Extract the [x, y] coordinate from the center of the cell holding the provided text.  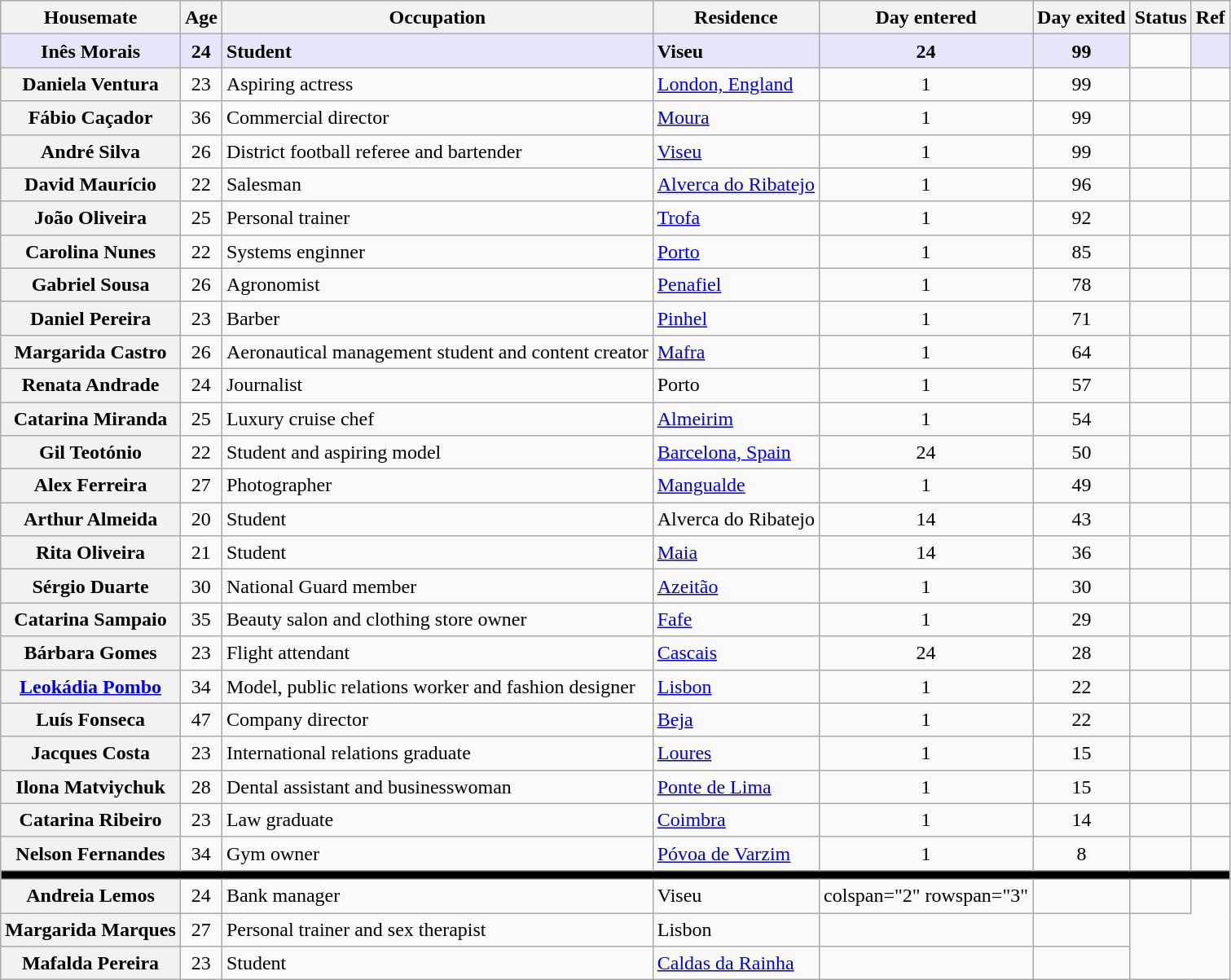
96 [1082, 184]
Aspiring actress [437, 85]
Mafra [736, 352]
Azeitão [736, 587]
Luís Fonseca [91, 720]
Ref [1211, 18]
Photographer [437, 486]
Systems enginner [437, 251]
85 [1082, 251]
Carolina Nunes [91, 251]
Catarina Ribeiro [91, 820]
Housemate [91, 18]
Póvoa de Varzim [736, 854]
Daniel Pereira [91, 318]
Day exited [1082, 18]
Beja [736, 720]
Margarida Marques [91, 929]
Ilona Matviychuk [91, 787]
Fafe [736, 619]
André Silva [91, 152]
Caldas da Rainha [736, 963]
92 [1082, 218]
Loures [736, 753]
50 [1082, 453]
Trofa [736, 218]
Leokádia Pombo [91, 686]
Status [1160, 18]
Daniela Ventura [91, 85]
Almeirim [736, 419]
21 [200, 552]
Coimbra [736, 820]
Fábio Caçador [91, 117]
Residence [736, 18]
35 [200, 619]
London, England [736, 85]
Student and aspiring model [437, 453]
Cascais [736, 653]
Barcelona, Spain [736, 453]
71 [1082, 318]
78 [1082, 285]
Rita Oliveira [91, 552]
Margarida Castro [91, 352]
Ponte de Lima [736, 787]
Journalist [437, 385]
Mafalda Pereira [91, 963]
National Guard member [437, 587]
Bank manager [437, 896]
Renata Andrade [91, 385]
District football referee and bartender [437, 152]
Dental assistant and businesswoman [437, 787]
Sérgio Duarte [91, 587]
Law graduate [437, 820]
Alex Ferreira [91, 486]
David Maurício [91, 184]
João Oliveira [91, 218]
Gil Teotónio [91, 453]
29 [1082, 619]
International relations graduate [437, 753]
Personal trainer [437, 218]
43 [1082, 520]
Agronomist [437, 285]
Model, public relations worker and fashion designer [437, 686]
57 [1082, 385]
Company director [437, 720]
colspan="2" rowspan="3" [926, 896]
Aeronautical management student and content creator [437, 352]
20 [200, 520]
49 [1082, 486]
Flight attendant [437, 653]
Beauty salon and clothing store owner [437, 619]
Salesman [437, 184]
Commercial director [437, 117]
Bárbara Gomes [91, 653]
Catarina Miranda [91, 419]
Personal trainer and sex therapist [437, 929]
Pinhel [736, 318]
54 [1082, 419]
Andreia Lemos [91, 896]
Nelson Fernandes [91, 854]
Gym owner [437, 854]
Catarina Sampaio [91, 619]
Gabriel Sousa [91, 285]
Age [200, 18]
Occupation [437, 18]
Penafiel [736, 285]
64 [1082, 352]
Day entered [926, 18]
Inês Morais [91, 51]
Jacques Costa [91, 753]
Barber [437, 318]
47 [200, 720]
Maia [736, 552]
Moura [736, 117]
8 [1082, 854]
Mangualde [736, 486]
Arthur Almeida [91, 520]
Luxury cruise chef [437, 419]
